Capture the cell that displays the provided text and extract its [X, Y] central coordinate. 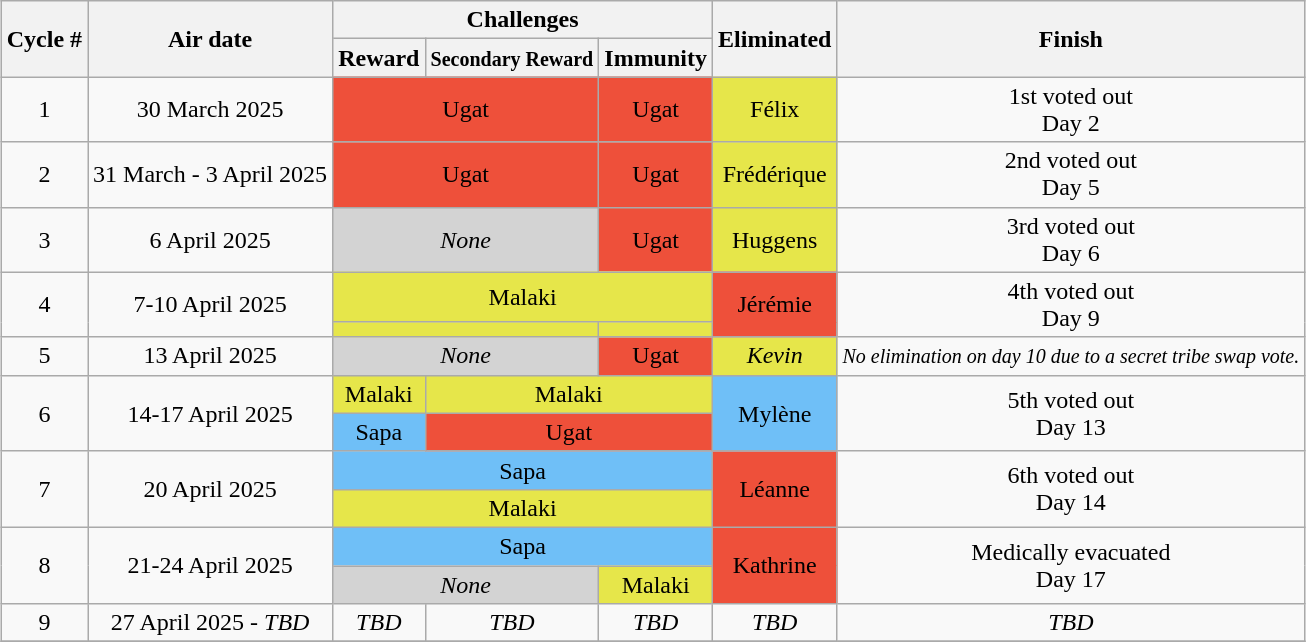
Reward [379, 58]
4th voted outDay 9 [1071, 304]
30 March 2025 [210, 110]
Eliminated [775, 39]
Kathrine [775, 565]
13 April 2025 [210, 356]
No elimination on day 10 due to a secret tribe swap vote. [1071, 356]
Mylène [775, 413]
27 April 2025 - TBD [210, 623]
Félix [775, 110]
Finish [1071, 39]
Air date [210, 39]
5th voted outDay 13 [1071, 413]
6th voted outDay 14 [1071, 489]
Challenges [523, 20]
3rd voted outDay 6 [1071, 240]
Huggens [775, 240]
Jérémie [775, 304]
8 [44, 565]
1 [44, 110]
6 April 2025 [210, 240]
7-10 April 2025 [210, 304]
1st voted outDay 2 [1071, 110]
2 [44, 174]
4 [44, 304]
Kevin [775, 356]
Secondary Reward [512, 58]
Immunity [656, 58]
14-17 April 2025 [210, 413]
2nd voted outDay 5 [1071, 174]
6 [44, 413]
Léanne [775, 489]
31 March - 3 April 2025 [210, 174]
9 [44, 623]
Medically evacuatedDay 17 [1071, 565]
5 [44, 356]
Frédérique [775, 174]
20 April 2025 [210, 489]
21-24 April 2025 [210, 565]
3 [44, 240]
Cycle # [44, 39]
7 [44, 489]
